Find where the given text appears and provide that cell's center as [X, Y] coordinate. 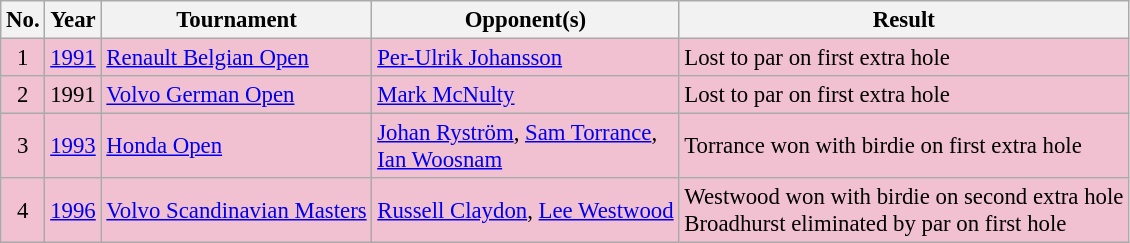
4 [23, 210]
Tournament [236, 20]
Torrance won with birdie on first extra hole [904, 146]
1 [23, 58]
Westwood won with birdie on second extra holeBroadhurst eliminated by par on first hole [904, 210]
Year [73, 20]
Volvo Scandinavian Masters [236, 210]
Opponent(s) [526, 20]
Mark McNulty [526, 95]
Honda Open [236, 146]
Johan Ryström, Sam Torrance, Ian Woosnam [526, 146]
Russell Claydon, Lee Westwood [526, 210]
Renault Belgian Open [236, 58]
2 [23, 95]
Result [904, 20]
Per-Ulrik Johansson [526, 58]
1993 [73, 146]
No. [23, 20]
1996 [73, 210]
Volvo German Open [236, 95]
3 [23, 146]
